Return [X, Y] of the center of cell containing provided text 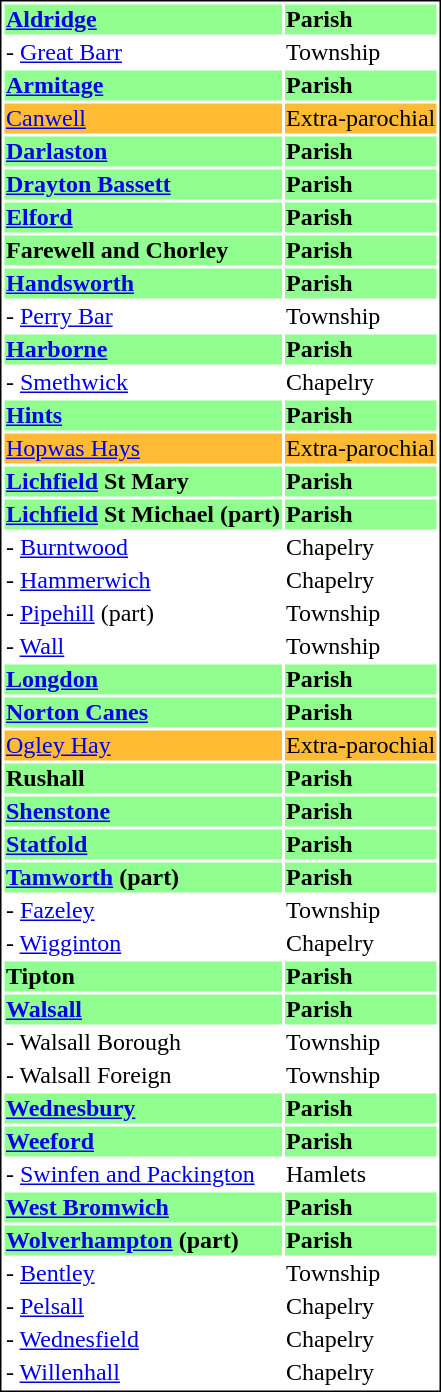
Shenstone [142, 811]
Drayton Bassett [142, 185]
- Fazeley [142, 911]
- Hammerwich [142, 581]
Lichfield St Mary [142, 481]
Hamlets [360, 1175]
Canwell [142, 119]
- Perry Bar [142, 317]
- Willenhall [142, 1373]
- Bentley [142, 1273]
- Wigginton [142, 943]
Handsworth [142, 283]
Darlaston [142, 151]
West Bromwich [142, 1207]
Rushall [142, 779]
Hints [142, 415]
- Wall [142, 647]
Tipton [142, 977]
Walsall [142, 1009]
Wolverhampton (part) [142, 1241]
Norton Canes [142, 713]
Elford [142, 217]
- Smethwick [142, 383]
Lichfield St Michael (part) [142, 515]
- Walsall Borough [142, 1043]
- Great Barr [142, 53]
Wednesbury [142, 1109]
Farewell and Chorley [142, 251]
- Burntwood [142, 547]
- Walsall Foreign [142, 1075]
- Pipehill (part) [142, 613]
Harborne [142, 349]
Tamworth (part) [142, 877]
Statfold [142, 845]
Aldridge [142, 19]
Weeford [142, 1141]
Longdon [142, 679]
Armitage [142, 85]
- Pelsall [142, 1307]
Hopwas Hays [142, 449]
- Swinfen and Packington [142, 1175]
Ogley Hay [142, 745]
- Wednesfield [142, 1339]
